Scan for the cell matching the given text and deliver its (x, y) coordinate at center. 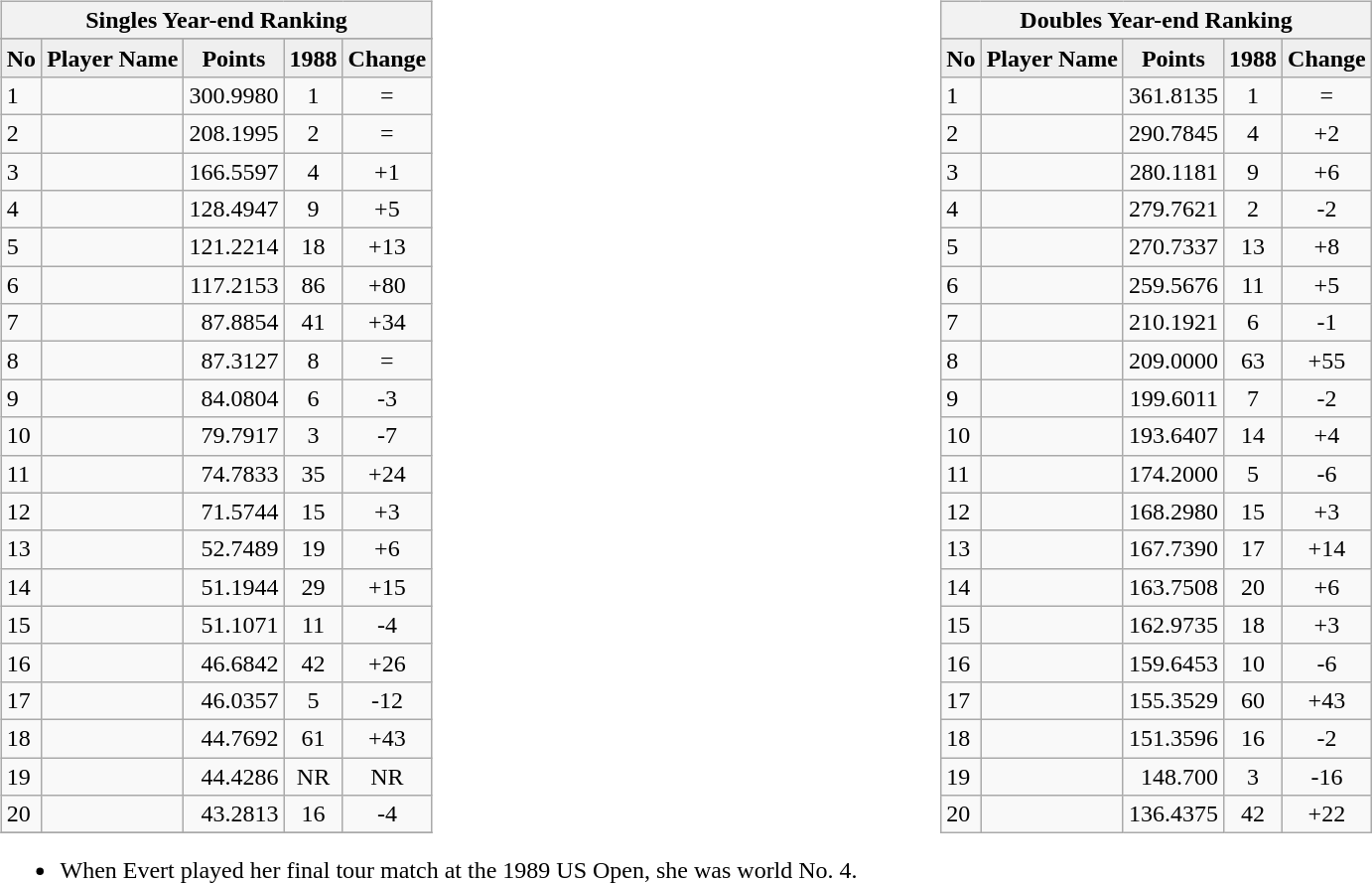
121.2214 (234, 247)
209.0000 (1173, 361)
148.700 (1173, 776)
128.4947 (234, 210)
35 (314, 474)
+15 (387, 587)
162.9735 (1173, 625)
280.1181 (1173, 172)
+22 (1327, 814)
+24 (387, 474)
+14 (1327, 549)
117.2153 (234, 285)
208.1995 (234, 133)
+2 (1327, 133)
+13 (387, 247)
259.5676 (1173, 285)
168.2980 (1173, 512)
-16 (1327, 776)
46.0357 (234, 700)
60 (1253, 700)
51.1944 (234, 587)
-3 (387, 398)
361.8135 (1173, 95)
+8 (1327, 247)
+34 (387, 323)
+1 (387, 172)
44.4286 (234, 776)
166.5597 (234, 172)
+4 (1327, 436)
151.3596 (1173, 738)
29 (314, 587)
84.0804 (234, 398)
87.8854 (234, 323)
74.7833 (234, 474)
193.6407 (1173, 436)
-1 (1327, 323)
167.7390 (1173, 549)
52.7489 (234, 549)
-12 (387, 700)
+26 (387, 662)
+80 (387, 285)
51.1071 (234, 625)
63 (1253, 361)
270.7337 (1173, 247)
279.7621 (1173, 210)
210.1921 (1173, 323)
136.4375 (1173, 814)
174.2000 (1173, 474)
-7 (387, 436)
Singles Year-end Ranking (216, 20)
Doubles Year-end Ranking (1157, 20)
79.7917 (234, 436)
199.6011 (1173, 398)
44.7692 (234, 738)
159.6453 (1173, 662)
43.2813 (234, 814)
86 (314, 285)
+55 (1327, 361)
46.6842 (234, 662)
71.5744 (234, 512)
61 (314, 738)
155.3529 (1173, 700)
300.9980 (234, 95)
41 (314, 323)
87.3127 (234, 361)
163.7508 (1173, 587)
290.7845 (1173, 133)
